Return (x, y) of the center of cell containing provided text 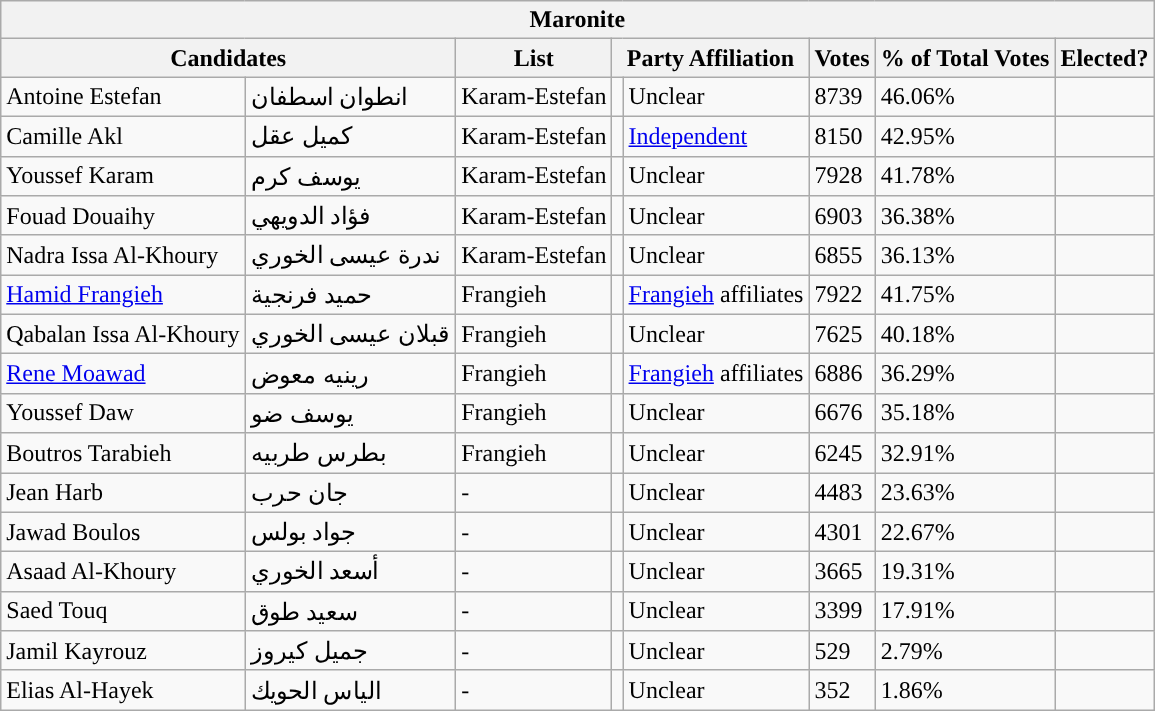
Fouad Douaihy (123, 216)
Jean Harb (123, 492)
Party Affiliation (710, 58)
ندرة عيسى الخوري (350, 255)
Candidates (228, 58)
46.06% (965, 97)
36.38% (965, 216)
Jawad Boulos (123, 532)
انطوان اسطفان (350, 97)
Votes (842, 58)
Youssef Daw (123, 413)
Nadra Issa Al-Khoury (123, 255)
Hamid Frangieh (123, 295)
قبلان عيسى الخوري (350, 334)
32.91% (965, 453)
Camille Akl (123, 136)
جان حرب (350, 492)
Maronite (578, 20)
6855 (842, 255)
Asaad Al-Khoury (123, 572)
2.79% (965, 651)
فؤاد الدويهي (350, 216)
Independent (716, 136)
41.75% (965, 295)
7922 (842, 295)
6886 (842, 374)
أسعد الخوري (350, 572)
Elias Al-Hayek (123, 690)
7625 (842, 334)
17.91% (965, 611)
7928 (842, 176)
4301 (842, 532)
19.31% (965, 572)
352 (842, 690)
529 (842, 651)
يوسف كرم (350, 176)
Elected? (1104, 58)
الياس الحويك (350, 690)
Rene Moawad (123, 374)
List (534, 58)
6903 (842, 216)
36.13% (965, 255)
سعيد طوق (350, 611)
3399 (842, 611)
3665 (842, 572)
Jamil Kayrouz (123, 651)
Boutros Tarabieh (123, 453)
4483 (842, 492)
22.67% (965, 532)
8739 (842, 97)
رينيه معوض (350, 374)
6245 (842, 453)
36.29% (965, 374)
6676 (842, 413)
Saed Touq (123, 611)
40.18% (965, 334)
Youssef Karam (123, 176)
Qabalan Issa Al-Khoury (123, 334)
41.78% (965, 176)
جميل كيروز (350, 651)
بطرس طربيه (350, 453)
42.95% (965, 136)
Antoine Estefan (123, 97)
جواد بولس (350, 532)
حميد فرنجية (350, 295)
يوسف ضو (350, 413)
23.63% (965, 492)
8150 (842, 136)
% of Total Votes (965, 58)
كميل عقل (350, 136)
35.18% (965, 413)
1.86% (965, 690)
